From the cell containing the given text, extract its center point as [x, y] coordinate. 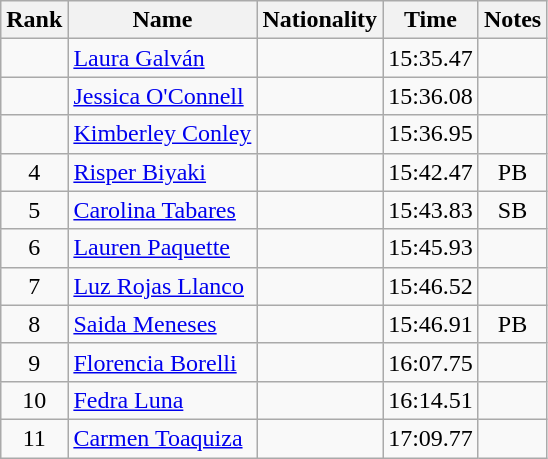
6 [34, 248]
4 [34, 172]
5 [34, 210]
15:46.91 [431, 324]
9 [34, 362]
11 [34, 438]
17:09.77 [431, 438]
15:46.52 [431, 286]
Time [431, 20]
15:36.95 [431, 134]
Name [162, 20]
Fedra Luna [162, 400]
15:35.47 [431, 58]
Jessica O'Connell [162, 96]
Risper Biyaki [162, 172]
Luz Rojas Llanco [162, 286]
Nationality [320, 20]
Notes [512, 20]
Kimberley Conley [162, 134]
Lauren Paquette [162, 248]
Laura Galván [162, 58]
16:14.51 [431, 400]
16:07.75 [431, 362]
Florencia Borelli [162, 362]
Saida Meneses [162, 324]
Rank [34, 20]
7 [34, 286]
8 [34, 324]
15:42.47 [431, 172]
15:45.93 [431, 248]
SB [512, 210]
15:43.83 [431, 210]
15:36.08 [431, 96]
Carolina Tabares [162, 210]
10 [34, 400]
Carmen Toaquiza [162, 438]
